Capture the cell that displays the provided text and extract its (x, y) central coordinate. 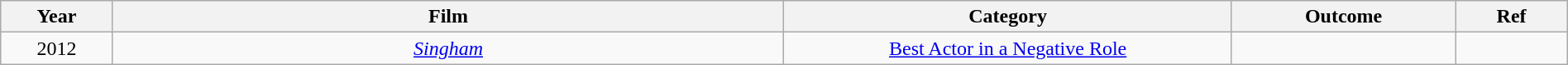
Singham (448, 48)
Best Actor in a Negative Role (1007, 48)
Film (448, 17)
Outcome (1343, 17)
Year (56, 17)
2012 (56, 48)
Category (1007, 17)
Ref (1512, 17)
